Return [x, y] of the center of cell containing provided text 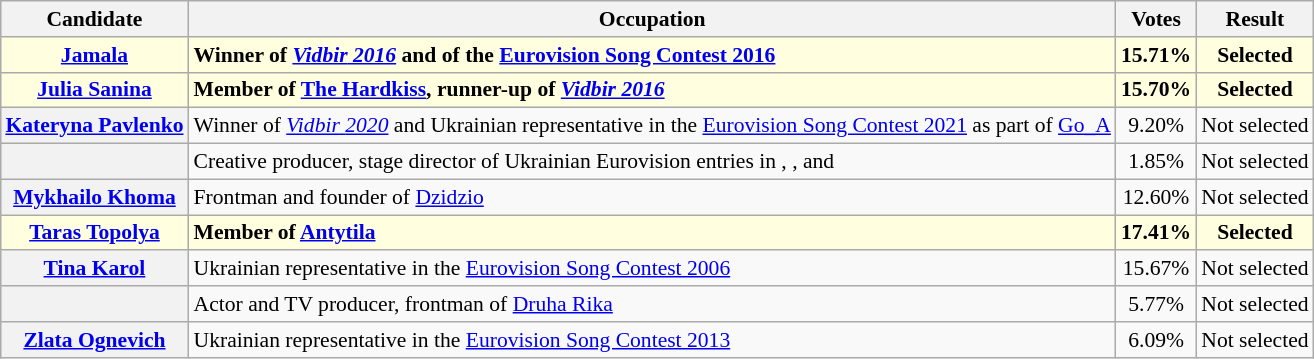
Julia Sanina [94, 90]
6.09% [1156, 340]
Creative producer, stage director of Ukrainian Eurovision entries in , , and [652, 162]
Votes [1156, 19]
15.71% [1156, 55]
Jamala [94, 55]
Winner of Vidbir 2016 and of the Eurovision Song Contest 2016 [652, 55]
15.70% [1156, 90]
Candidate [94, 19]
15.67% [1156, 269]
Occupation [652, 19]
5.77% [1156, 304]
Result [1254, 19]
Actor and TV producer, frontman of Druha Rika [652, 304]
Winner of Vidbir 2020 and Ukrainian representative in the Eurovision Song Contest 2021 as part of Go_A [652, 126]
Taras Topolya [94, 233]
Tina Karol [94, 269]
Ukrainian representative in the Eurovision Song Contest 2006 [652, 269]
Member of Antytila [652, 233]
Frontman and founder of Dzidzio [652, 197]
Ukrainian representative in the Eurovision Song Contest 2013 [652, 340]
9.20% [1156, 126]
Zlata Ognevich [94, 340]
12.60% [1156, 197]
Member of The Hardkiss, runner-up of Vidbir 2016 [652, 90]
Mykhailo Khoma [94, 197]
Kateryna Pavlenko [94, 126]
1.85% [1156, 162]
17.41% [1156, 233]
